For the text-containing cell, return its midpoint in (x, y) coordinate format. 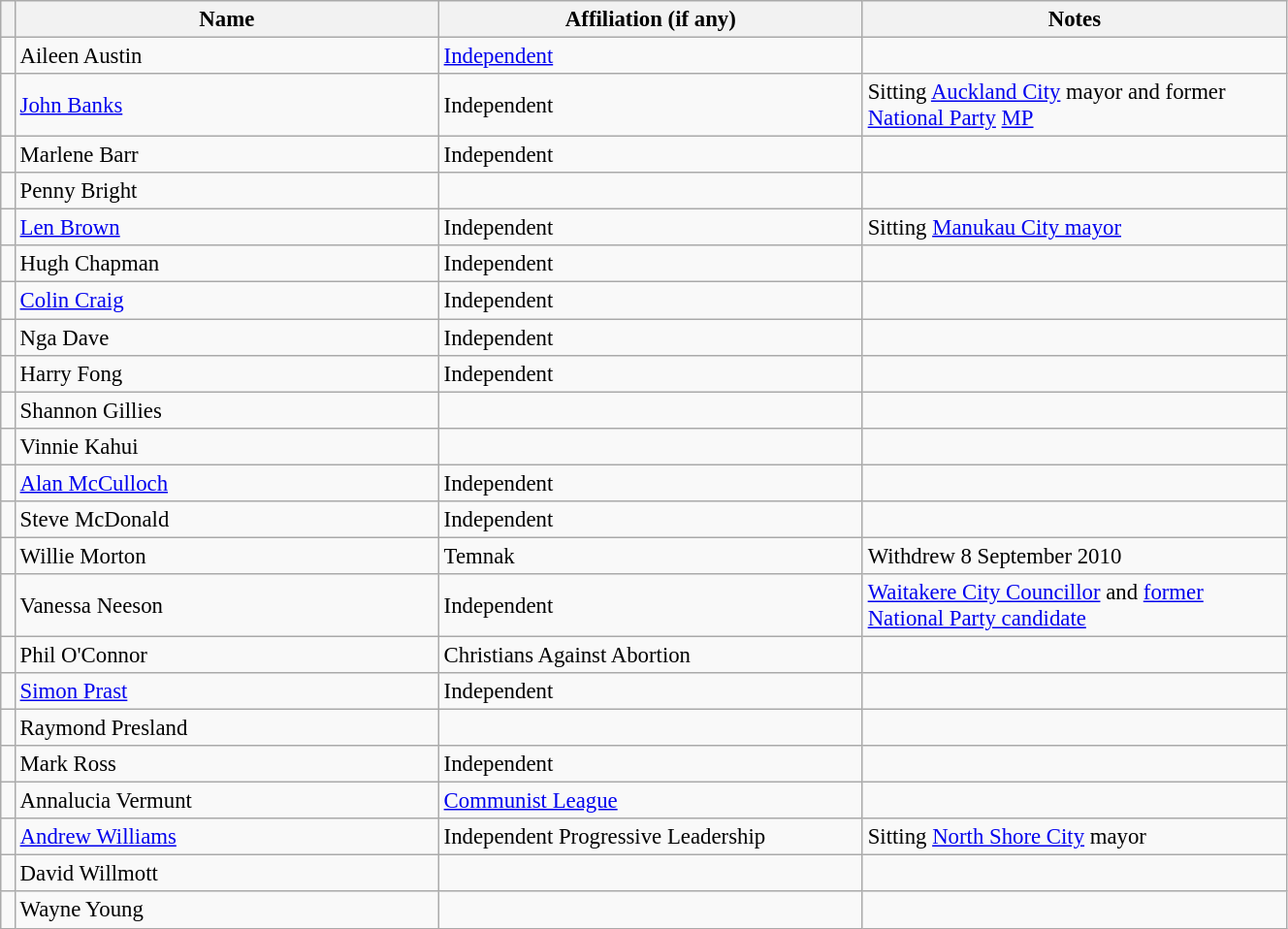
Colin Craig (227, 301)
Hugh Chapman (227, 265)
Aileen Austin (227, 56)
David Willmott (227, 874)
Temnak (650, 556)
John Banks (227, 105)
Penny Bright (227, 191)
Raymond Presland (227, 728)
Willie Morton (227, 556)
Withdrew 8 September 2010 (1075, 556)
Sitting Auckland City mayor and former National Party MP (1075, 105)
Marlene Barr (227, 155)
Harry Fong (227, 373)
Mark Ross (227, 764)
Notes (1075, 19)
Vanessa Neeson (227, 605)
Christians Against Abortion (650, 655)
Communist League (650, 801)
Vinnie Kahui (227, 446)
Simon Prast (227, 691)
Waitakere City Councillor and former National Party candidate (1075, 605)
Independent Progressive Leadership (650, 837)
Affiliation (if any) (650, 19)
Name (227, 19)
Alan McCulloch (227, 483)
Sitting North Shore City mayor (1075, 837)
Shannon Gillies (227, 410)
Steve McDonald (227, 520)
Sitting Manukau City mayor (1075, 228)
Len Brown (227, 228)
Wayne Young (227, 911)
Phil O'Connor (227, 655)
Annalucia Vermunt (227, 801)
Andrew Williams (227, 837)
Nga Dave (227, 337)
